Pinpoint the cell where the given text exists, returning its [X, Y] midpoint coordinate. 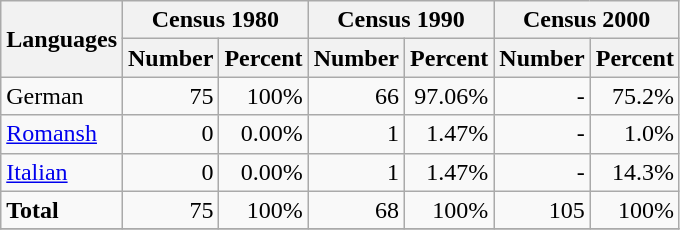
14.3% [634, 172]
Census 1990 [401, 20]
Italian [62, 172]
1.0% [634, 134]
Census 1980 [216, 20]
Languages [62, 39]
Census 2000 [587, 20]
German [62, 96]
75.2% [634, 96]
Total [62, 210]
66 [356, 96]
68 [356, 210]
Romansh [62, 134]
97.06% [450, 96]
105 [542, 210]
